Determine the [x, y] coordinate at the center of the cell enclosing the given text.  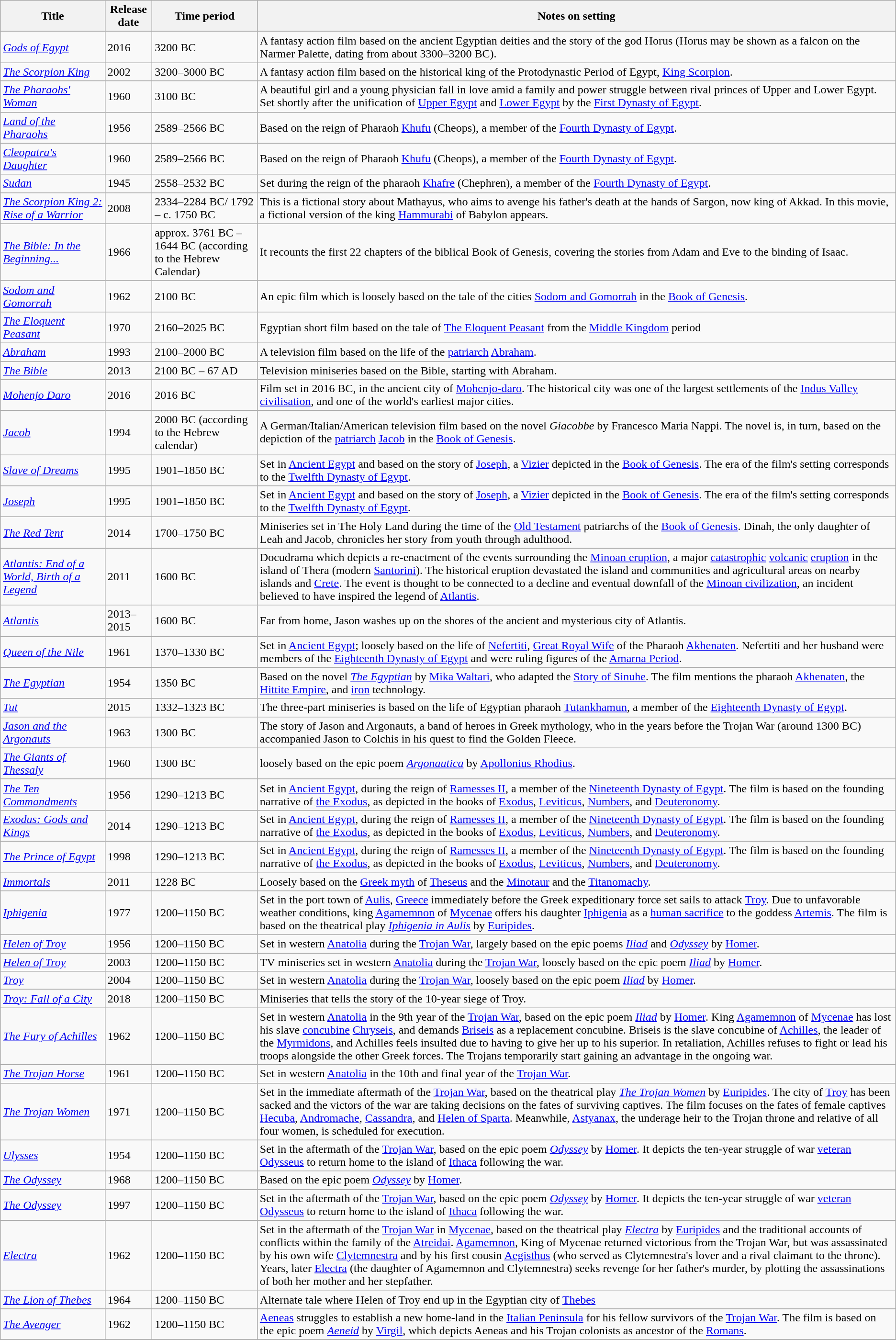
Jason and the Argonauts [53, 732]
The Prince of Egypt [53, 857]
TV miniseries set in western Anatolia during the Trojan War, loosely based on the epic poem Iliad by Homer. [576, 962]
Set in western Anatolia during the Trojan War, loosely based on the epic poem Iliad by Homer. [576, 980]
Mohenjo Daro [53, 395]
The Fury of Achilles [53, 1036]
Time period [205, 16]
The Bible: In the Beginning... [53, 252]
1997 [128, 1205]
Joseph [53, 502]
Jacob [53, 433]
The three-part miniseries is based on the life of Egyptian pharaoh Tutankhamun, a member of the Eighteenth Dynasty of Egypt. [576, 708]
1993 [128, 352]
1966 [128, 252]
The Pharaohs' Woman [53, 97]
The Avenger [53, 1324]
2002 [128, 72]
1700–1750 BC [205, 532]
The Scorpion King [53, 72]
Alternate tale where Helen of Troy end up in the Egyptian city of Thebes [576, 1299]
2100–2000 BC [205, 352]
The Egyptian [53, 683]
Atlantis: End of a World, Birth of a Legend [53, 576]
Cleopatra's Daughter [53, 159]
1964 [128, 1299]
Immortals [53, 881]
1977 [128, 913]
1994 [128, 433]
Notes on setting [576, 16]
3200 BC [205, 47]
An epic film which is loosely based on the tale of the cities Sodom and Gomorrah in the Book of Genesis. [576, 296]
Troy [53, 980]
Far from home, Jason washes up on the shores of the ancient and mysterious city of Atlantis. [576, 620]
Gods of Egypt [53, 47]
Set in western Anatolia during the Trojan War, largely based on the epic poems Iliad and Odyssey by Homer. [576, 944]
It recounts the first 22 chapters of the biblical Book of Genesis, covering the stories from Adam and Eve to the binding of Isaac. [576, 252]
1963 [128, 732]
The Eloquent Peasant [53, 327]
1228 BC [205, 881]
2013–2015 [128, 620]
2003 [128, 962]
Set in western Anatolia in the 10th and final year of the Trojan War. [576, 1074]
1970 [128, 327]
The Trojan Women [53, 1112]
Abraham [53, 352]
3200–3000 BC [205, 72]
Television miniseries based on the Bible, starting with Abraham. [576, 370]
Electra [53, 1255]
The Giants of Thessaly [53, 763]
2558–2532 BC [205, 183]
2160–2025 BC [205, 327]
2334–2284 BC/ 1792 – c. 1750 BC [205, 208]
3100 BC [205, 97]
Atlantis [53, 620]
1945 [128, 183]
1332–1323 BC [205, 708]
Slave of Dreams [53, 470]
The Lion of Thebes [53, 1299]
Sudan [53, 183]
A television film based on the life of the patriarch Abraham. [576, 352]
Exodus: Gods and Kings [53, 825]
Loosely based on the Greek myth of Theseus and the Minotaur and the Titanomachy. [576, 881]
1350 BC [205, 683]
Tut [53, 708]
2018 [128, 999]
1968 [128, 1180]
2015 [128, 708]
Iphigenia [53, 913]
A fantasy action film based on the historical king of the Protodynastic Period of Egypt, King Scorpion. [576, 72]
loosely based on the epic poem Argonautica by Apollonius Rhodius. [576, 763]
2000 BC (according to the Hebrew calendar) [205, 433]
1370–1330 BC [205, 652]
Ulysses [53, 1156]
The Scorpion King 2: Rise of a Warrior [53, 208]
Title [53, 16]
2013 [128, 370]
2016 BC [205, 395]
The Trojan Horse [53, 1074]
Egyptian short film based on the tale of The Eloquent Peasant from the Middle Kingdom period [576, 327]
The Ten Commandments [53, 795]
Miniseries that tells the story of the 10-year siege of Troy. [576, 999]
1971 [128, 1112]
2100 BC – 67 AD [205, 370]
The Bible [53, 370]
Sodom and Gomorrah [53, 296]
Troy: Fall of a City [53, 999]
The Red Tent [53, 532]
1998 [128, 857]
Set during the reign of the pharaoh Khafre (Chephren), a member of the Fourth Dynasty of Egypt. [576, 183]
approx. 3761 BC – 1644 BC (according to the Hebrew Calendar) [205, 252]
Land of the Pharaohs [53, 127]
Based on the epic poem Odyssey by Homer. [576, 1180]
2100 BC [205, 296]
2008 [128, 208]
2004 [128, 980]
Release date [128, 16]
Queen of the Nile [53, 652]
